Locate the cell with the specified text and output its [X, Y] center coordinate. 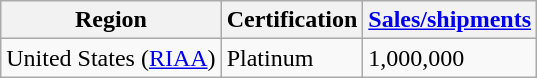
Platinum [292, 58]
1,000,000 [450, 58]
Certification [292, 20]
Sales/shipments [450, 20]
United States (RIAA) [111, 58]
Region [111, 20]
